Capture the cell that displays the provided text and extract its [x, y] central coordinate. 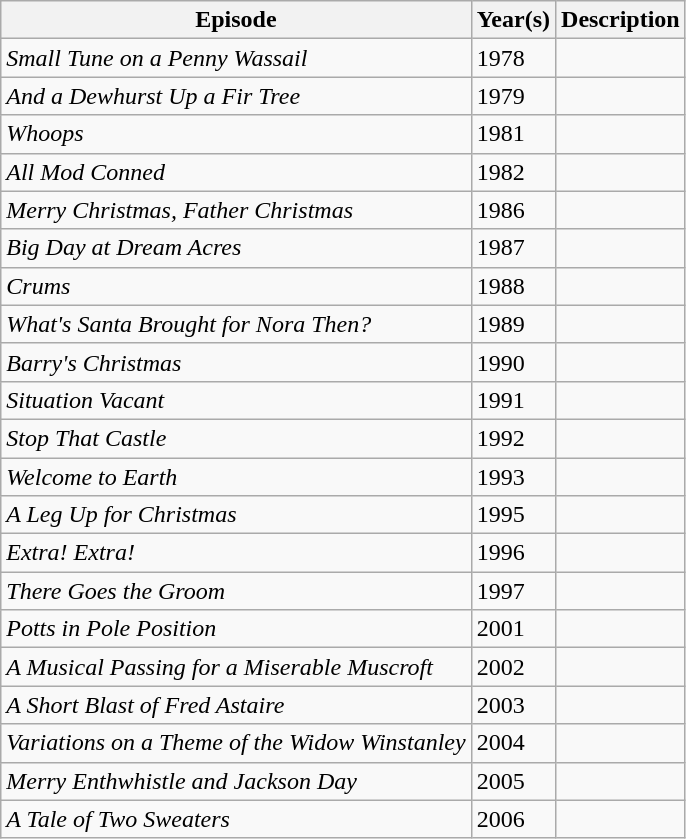
Year(s) [513, 20]
1997 [513, 591]
1979 [513, 96]
A Musical Passing for a Miserable Muscroft [236, 667]
There Goes the Groom [236, 591]
Big Day at Dream Acres [236, 248]
2006 [513, 819]
1978 [513, 58]
1991 [513, 400]
2005 [513, 781]
2003 [513, 705]
Stop That Castle [236, 438]
A Short Blast of Fred Astaire [236, 705]
1987 [513, 248]
Situation Vacant [236, 400]
What's Santa Brought for Nora Then? [236, 324]
1996 [513, 553]
1982 [513, 172]
Variations on a Theme of the Widow Winstanley [236, 743]
And a Dewhurst Up a Fir Tree [236, 96]
1989 [513, 324]
2002 [513, 667]
2001 [513, 629]
1995 [513, 515]
1986 [513, 210]
Barry's Christmas [236, 362]
Merry Enthwhistle and Jackson Day [236, 781]
Description [621, 20]
A Tale of Two Sweaters [236, 819]
A Leg Up for Christmas [236, 515]
Episode [236, 20]
Whoops [236, 134]
1990 [513, 362]
2004 [513, 743]
Extra! Extra! [236, 553]
1988 [513, 286]
Small Tune on a Penny Wassail [236, 58]
All Mod Conned [236, 172]
1992 [513, 438]
1993 [513, 477]
1981 [513, 134]
Merry Christmas, Father Christmas [236, 210]
Welcome to Earth [236, 477]
Crums [236, 286]
Potts in Pole Position [236, 629]
